Pinpoint the cell where the given text exists, returning its (X, Y) midpoint coordinate. 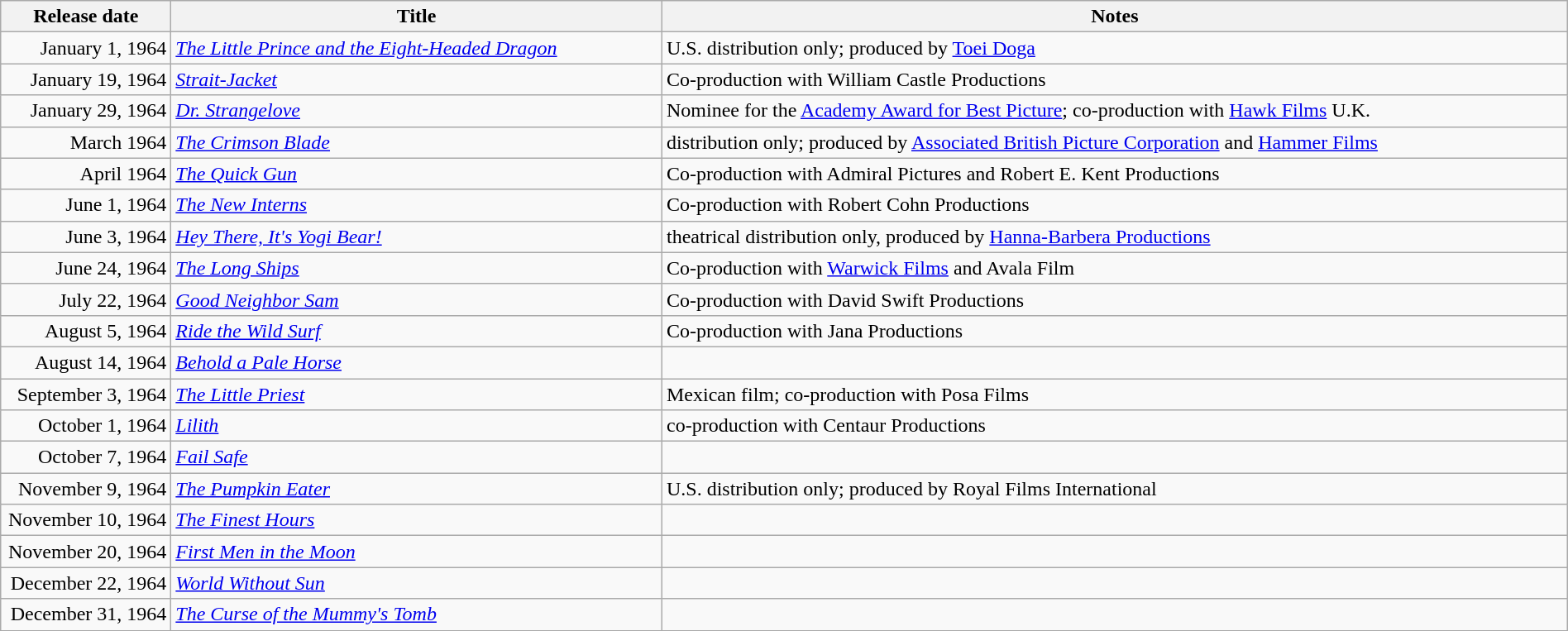
The Pumpkin Eater (417, 489)
The New Interns (417, 205)
distribution only; produced by Associated British Picture Corporation and Hammer Films (1115, 142)
World Without Sun (417, 583)
December 31, 1964 (86, 614)
January 1, 1964 (86, 48)
Title (417, 17)
The Little Priest (417, 394)
August 14, 1964 (86, 362)
December 22, 1964 (86, 583)
October 7, 1964 (86, 457)
The Long Ships (417, 268)
Release date (86, 17)
April 1964 (86, 174)
January 19, 1964 (86, 79)
Hey There, It's Yogi Bear! (417, 237)
Mexican film; co-production with Posa Films (1115, 394)
Notes (1115, 17)
Co-production with Robert Cohn Productions (1115, 205)
U.S. distribution only; produced by Toei Doga (1115, 48)
August 5, 1964 (86, 331)
The Quick Gun (417, 174)
Co-production with William Castle Productions (1115, 79)
First Men in the Moon (417, 552)
Ride the Wild Surf (417, 331)
June 1, 1964 (86, 205)
October 1, 1964 (86, 426)
The Crimson Blade (417, 142)
Co-production with Jana Productions (1115, 331)
November 20, 1964 (86, 552)
Strait-Jacket (417, 79)
U.S. distribution only; produced by Royal Films International (1115, 489)
The Curse of the Mummy's Tomb (417, 614)
November 9, 1964 (86, 489)
Co-production with Warwick Films and Avala Film (1115, 268)
co-production with Centaur Productions (1115, 426)
The Finest Hours (417, 520)
theatrical distribution only, produced by Hanna-Barbera Productions (1115, 237)
Good Neighbor Sam (417, 299)
Lilith (417, 426)
Dr. Strangelove (417, 111)
Co-production with Admiral Pictures and Robert E. Kent Productions (1115, 174)
July 22, 1964 (86, 299)
June 24, 1964 (86, 268)
Behold a Pale Horse (417, 362)
September 3, 1964 (86, 394)
March 1964 (86, 142)
January 29, 1964 (86, 111)
Nominee for the Academy Award for Best Picture; co-production with Hawk Films U.K. (1115, 111)
Co-production with David Swift Productions (1115, 299)
June 3, 1964 (86, 237)
Fail Safe (417, 457)
The Little Prince and the Eight-Headed Dragon (417, 48)
November 10, 1964 (86, 520)
